From the cell containing the given text, extract its center point as [X, Y] coordinate. 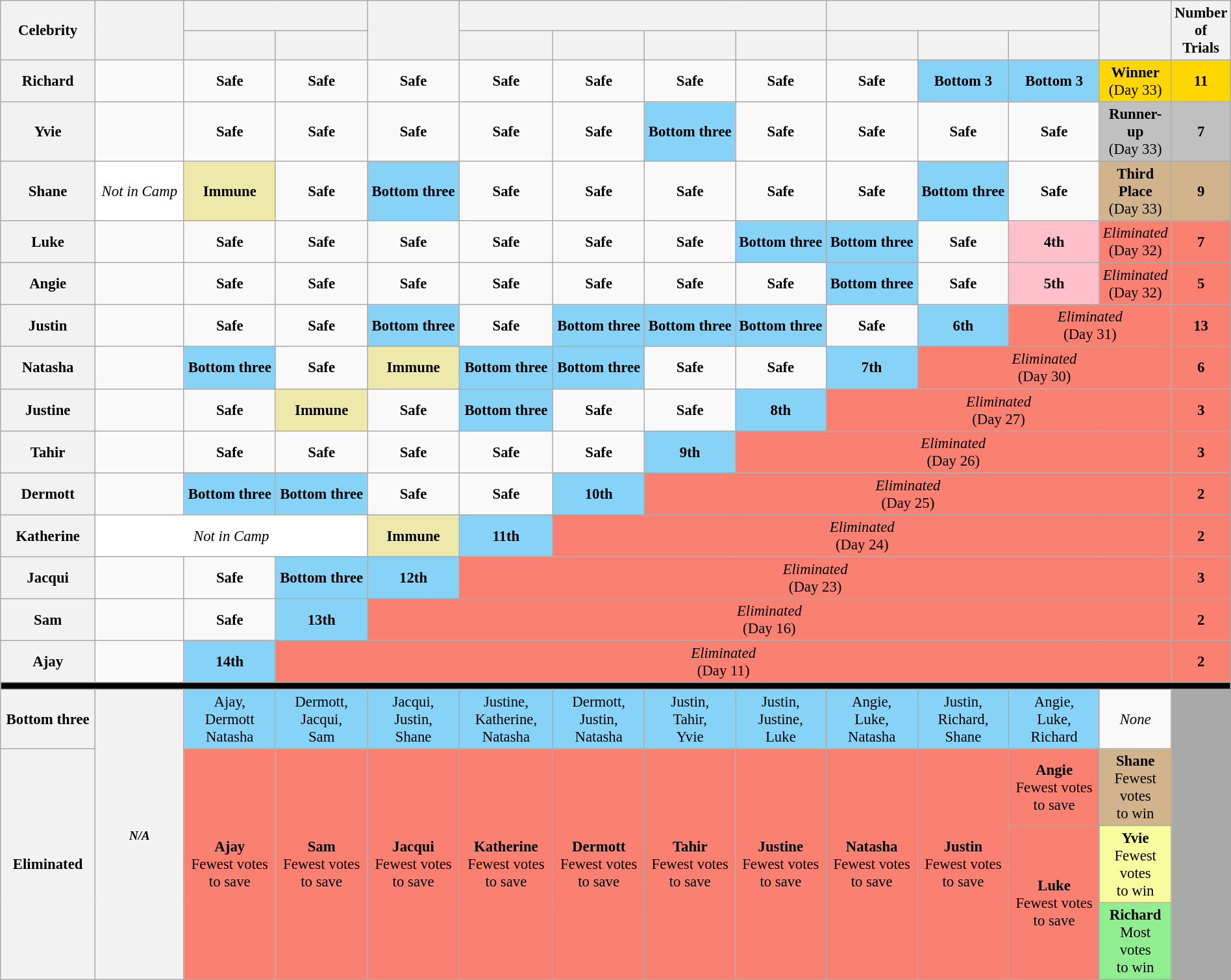
Justin,Richard,Shane [964, 719]
Ajay [48, 661]
Justin [48, 326]
Dermott,Justin,Natasha [599, 719]
Angie,Luke,Richard [1054, 719]
6 [1201, 368]
None [1135, 719]
Sam [48, 620]
Eliminated(Day 27) [999, 410]
TahirFewest votes to save [690, 864]
Celebrity [48, 31]
Shane [48, 192]
Dermott [48, 494]
Eliminated(Day 23) [815, 578]
Tahir [48, 452]
SamFewest votes to save [321, 864]
10th [599, 494]
JustineFewest votes to save [781, 864]
Eliminated(Day 31) [1090, 326]
11 [1201, 82]
Justin,Justine,Luke [781, 719]
Dermott,Jacqui,Sam [321, 719]
Eliminated(Day 26) [953, 452]
LukeFewest votes to save [1054, 903]
8th [781, 410]
Yvie [48, 132]
Katherine [48, 535]
Number of Trials [1201, 31]
Richard [48, 82]
5 [1201, 284]
Eliminated [48, 864]
Ajay,DermottNatasha [230, 719]
Eliminated(Day 16) [769, 620]
Eliminated(Day 30) [1044, 368]
13th [321, 620]
4th [1054, 242]
Angie [48, 284]
AngieFewest votes to save [1054, 787]
NatashaFewest votes to save [871, 864]
7th [871, 368]
Luke [48, 242]
Justine,Katherine,Natasha [506, 719]
9th [690, 452]
14th [230, 661]
Jacqui [48, 578]
N/A [140, 834]
Justin,Tahir,Yvie [690, 719]
JustinFewest votes to save [964, 864]
Jacqui,Justin,Shane [413, 719]
5th [1054, 284]
Third Place(Day 33) [1135, 192]
Runner-up(Day 33) [1135, 132]
Justine [48, 410]
DermottFewest votes to save [599, 864]
Eliminated(Day 25) [908, 494]
KatherineFewest votes to save [506, 864]
Eliminated(Day 11) [723, 661]
Natasha [48, 368]
12th [413, 578]
RichardMost votes to win [1135, 942]
11th [506, 535]
AjayFewest votes to save [230, 864]
Angie,Luke,Natasha [871, 719]
Eliminated(Day 24) [862, 535]
ShaneFewest votes to win [1135, 787]
JacquiFewest votes to save [413, 864]
YvieFewest votes to win [1135, 865]
9 [1201, 192]
13 [1201, 326]
6th [964, 326]
Winner(Day 33) [1135, 82]
